Return (X, Y) of the center of cell containing provided text 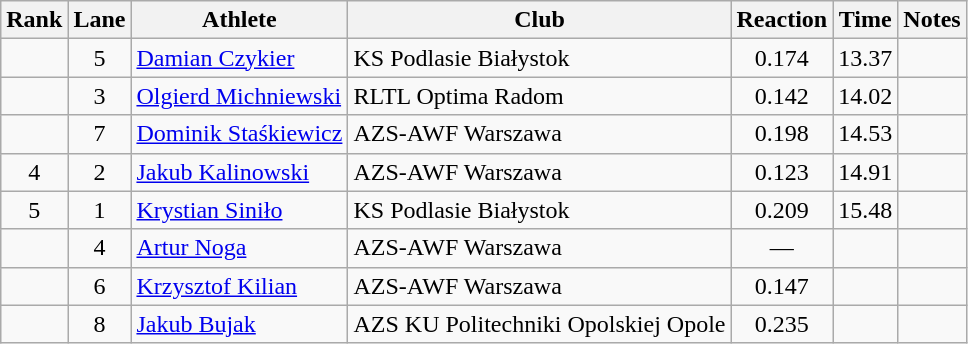
0.147 (782, 286)
AZS KU Politechniki Opolskiej Opole (540, 324)
Dominik Staśkiewicz (240, 134)
6 (100, 286)
15.48 (866, 210)
2 (100, 172)
Athlete (240, 20)
0.209 (782, 210)
Time (866, 20)
0.198 (782, 134)
Lane (100, 20)
0.142 (782, 96)
Rank (34, 20)
8 (100, 324)
Reaction (782, 20)
14.91 (866, 172)
7 (100, 134)
— (782, 248)
0.174 (782, 58)
RLTL Optima Radom (540, 96)
14.53 (866, 134)
Jakub Kalinowski (240, 172)
0.123 (782, 172)
Damian Czykier (240, 58)
Krzysztof Kilian (240, 286)
Jakub Bujak (240, 324)
Club (540, 20)
Olgierd Michniewski (240, 96)
0.235 (782, 324)
14.02 (866, 96)
13.37 (866, 58)
Notes (932, 20)
Artur Noga (240, 248)
Krystian Siniło (240, 210)
3 (100, 96)
1 (100, 210)
